From the cell containing the given text, extract its center point as (X, Y) coordinate. 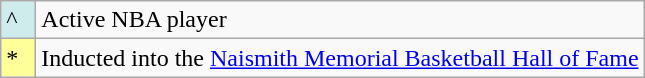
Active NBA player (340, 20)
Inducted into the Naismith Memorial Basketball Hall of Fame (340, 58)
^ (18, 20)
* (18, 58)
